For the text-containing cell, return its midpoint in (x, y) coordinate format. 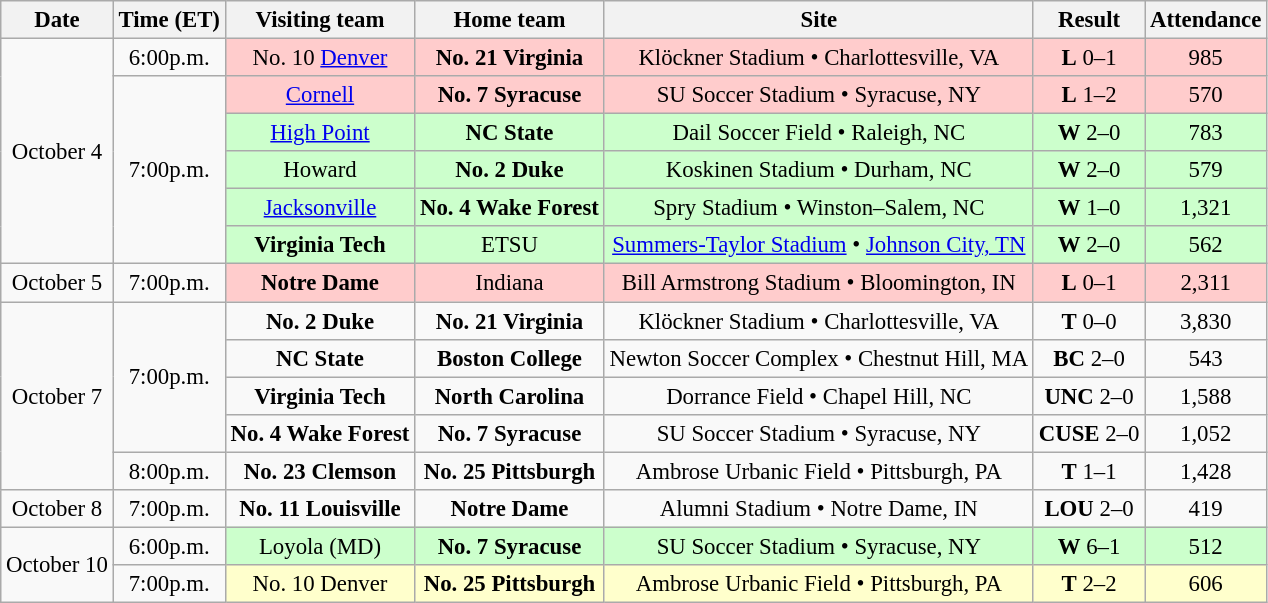
No. 11 Louisville (320, 509)
Dail Soccer Field • Raleigh, NC (818, 133)
Newton Soccer Complex • Chestnut Hill, MA (818, 358)
Result (1088, 20)
1,588 (1206, 396)
UNC 2–0 (1088, 396)
October 10 (57, 564)
Spry Stadium • Winston–Salem, NC (818, 208)
570 (1206, 95)
Koskinen Stadium • Durham, NC (818, 170)
LOU 2–0 (1088, 509)
543 (1206, 358)
October 8 (57, 509)
985 (1206, 58)
Jacksonville (320, 208)
Summers-Taylor Stadium • Johnson City, TN (818, 245)
Date (57, 20)
606 (1206, 584)
Dorrance Field • Chapel Hill, NC (818, 396)
October 4 (57, 152)
No. 23 Clemson (320, 471)
CUSE 2–0 (1088, 433)
T 1–1 (1088, 471)
Alumni Stadium • Notre Dame, IN (818, 509)
3,830 (1206, 321)
North Carolina (510, 396)
Home team (510, 20)
W 1–0 (1088, 208)
783 (1206, 133)
Site (818, 20)
October 7 (57, 396)
Loyola (MD) (320, 546)
Cornell (320, 95)
High Point (320, 133)
1,321 (1206, 208)
8:00p.m. (169, 471)
Boston College (510, 358)
2,311 (1206, 283)
L 1–2 (1088, 95)
T 2–2 (1088, 584)
Visiting team (320, 20)
Howard (320, 170)
579 (1206, 170)
Time (ET) (169, 20)
BC 2–0 (1088, 358)
Attendance (1206, 20)
October 5 (57, 283)
ETSU (510, 245)
512 (1206, 546)
419 (1206, 509)
1,052 (1206, 433)
W 6–1 (1088, 546)
562 (1206, 245)
1,428 (1206, 471)
Bill Armstrong Stadium • Bloomington, IN (818, 283)
T 0–0 (1088, 321)
Indiana (510, 283)
